Pinpoint the cell where the given text exists, returning its (x, y) midpoint coordinate. 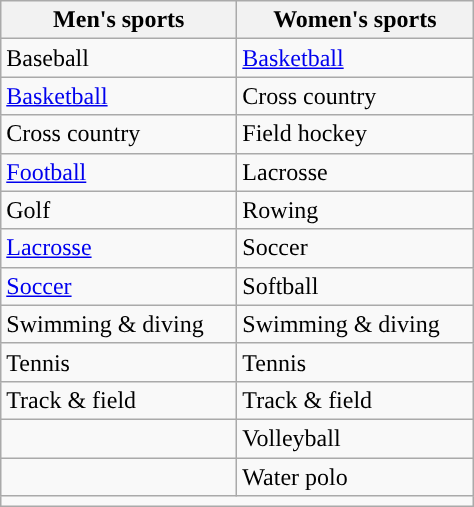
Women's sports (355, 20)
Men's sports (119, 20)
Golf (119, 210)
Rowing (355, 210)
Softball (355, 286)
Baseball (119, 58)
Field hockey (355, 134)
Water polo (355, 477)
Football (119, 172)
Volleyball (355, 438)
